Determine the [X, Y] coordinate at the center of the cell enclosing the given text.  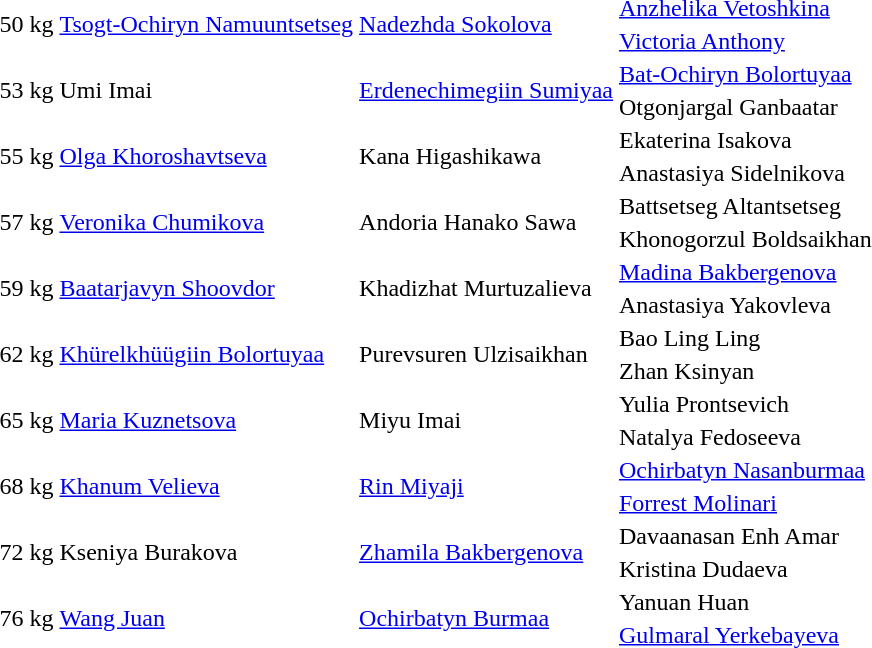
Umi Imai [206, 90]
Khürelkhüügiin Bolortuyaa [206, 354]
Andoria Hanako Sawa [486, 222]
Kana Higashikawa [486, 156]
Baatarjavyn Shoovdor [206, 288]
Khadizhat Murtuzalieva [486, 288]
Olga Khoroshavtseva [206, 156]
Erdenechimegiin Sumiyaa [486, 90]
Miyu Imai [486, 420]
Veronika Chumikova [206, 222]
Khanum Velieva [206, 486]
Maria Kuznetsova [206, 420]
Purevsuren Ulzisaikhan [486, 354]
Rin Miyaji [486, 486]
Zhamila Bakbergenova [486, 552]
Kseniya Burakova [206, 552]
